Determine the [X, Y] coordinate at the center of the cell enclosing the given text.  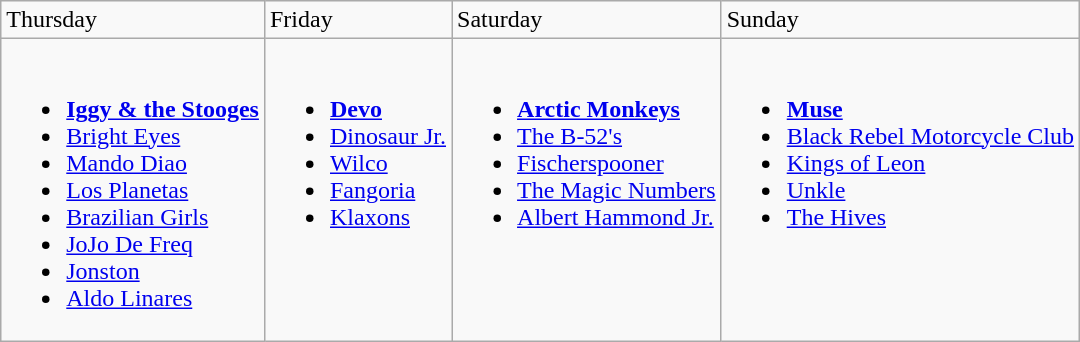
Saturday [587, 20]
Thursday [133, 20]
DevoDinosaur Jr.WilcoFangoriaKlaxons [358, 190]
Iggy & the StoogesBright EyesMando DiaoLos PlanetasBrazilian GirlsJoJo De FreqJonstonAldo Linares [133, 190]
Friday [358, 20]
Arctic MonkeysThe B-52'sFischerspoonerThe Magic NumbersAlbert Hammond Jr. [587, 190]
MuseBlack Rebel Motorcycle ClubKings of LeonUnkleThe Hives [900, 190]
Sunday [900, 20]
